For the text-containing cell, return its midpoint in (x, y) coordinate format. 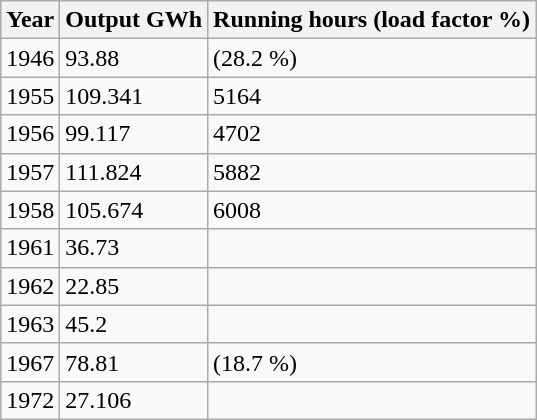
99.117 (134, 134)
1956 (30, 134)
4702 (372, 134)
109.341 (134, 96)
93.88 (134, 58)
Output GWh (134, 20)
105.674 (134, 210)
36.73 (134, 248)
1962 (30, 286)
5164 (372, 96)
1972 (30, 400)
111.824 (134, 172)
1955 (30, 96)
1961 (30, 248)
(18.7 %) (372, 362)
45.2 (134, 324)
78.81 (134, 362)
Year (30, 20)
1957 (30, 172)
1958 (30, 210)
1946 (30, 58)
1967 (30, 362)
27.106 (134, 400)
1963 (30, 324)
5882 (372, 172)
Running hours (load factor %) (372, 20)
22.85 (134, 286)
(28.2 %) (372, 58)
6008 (372, 210)
